Determine the (x, y) coordinate at the center of the cell enclosing the given text.  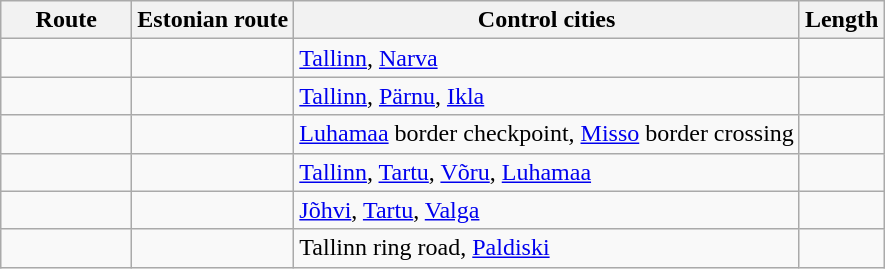
Estonian route (213, 20)
Route (66, 20)
Tallinn, Narva (547, 58)
Tallinn, Pärnu, Ikla (547, 96)
Tallinn ring road, Paldiski (547, 248)
Luhamaa border checkpoint, Misso border crossing (547, 134)
Length (841, 20)
Control cities (547, 20)
Jõhvi, Tartu, Valga (547, 210)
Tallinn, Tartu, Võru, Luhamaa (547, 172)
